Provide the [X, Y] coordinate of the cell's center where the given text is located.  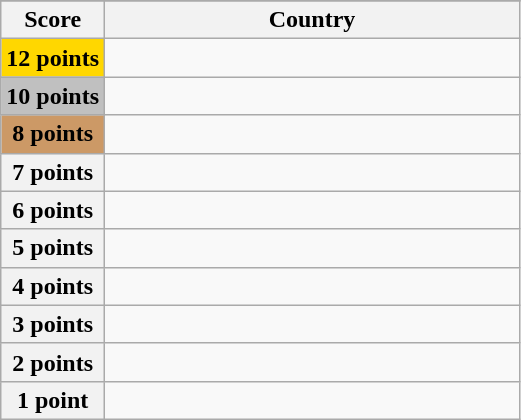
Score [53, 20]
6 points [53, 210]
4 points [53, 286]
7 points [53, 172]
10 points [53, 96]
3 points [53, 324]
5 points [53, 248]
12 points [53, 58]
Country [312, 20]
2 points [53, 362]
8 points [53, 134]
1 point [53, 400]
